Extract the (x, y) coordinate from the center of the cell holding the provided text.  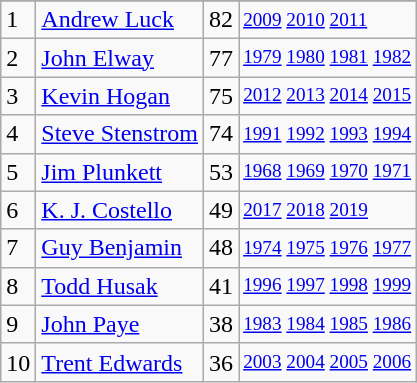
6 (18, 210)
74 (222, 134)
Guy Benjamin (120, 248)
77 (222, 58)
John Elway (120, 58)
5 (18, 172)
2 (18, 58)
1979 1980 1981 1982 (328, 58)
3 (18, 96)
7 (18, 248)
53 (222, 172)
41 (222, 286)
Jim Plunkett (120, 172)
9 (18, 324)
49 (222, 210)
10 (18, 362)
1991 1992 1993 1994 (328, 134)
1968 1969 1970 1971 (328, 172)
8 (18, 286)
Steve Stenstrom (120, 134)
4 (18, 134)
1 (18, 20)
1996 1997 1998 1999 (328, 286)
Kevin Hogan (120, 96)
1983 1984 1985 1986 (328, 324)
38 (222, 324)
K. J. Costello (120, 210)
75 (222, 96)
1974 1975 1976 1977 (328, 248)
2003 2004 2005 2006 (328, 362)
48 (222, 248)
2017 2018 2019 (328, 210)
Todd Husak (120, 286)
2009 2010 2011 (328, 20)
John Paye (120, 324)
Trent Edwards (120, 362)
36 (222, 362)
82 (222, 20)
Andrew Luck (120, 20)
2012 2013 2014 2015 (328, 96)
